Determine the (X, Y) coordinate at the center of the cell enclosing the given text.  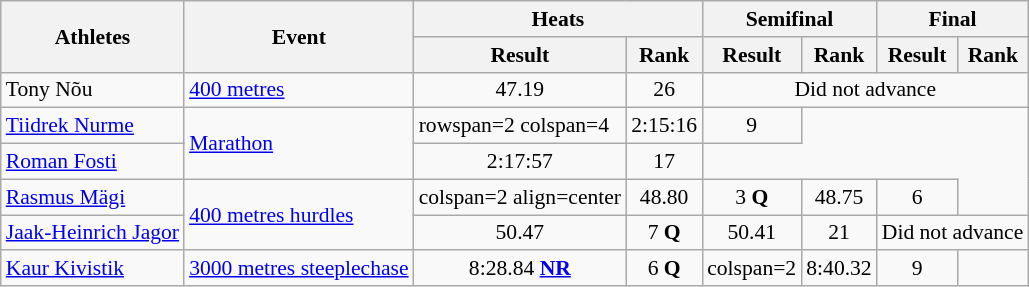
Semifinal (790, 19)
7 Q (664, 233)
rowspan=2 colspan=4 (520, 126)
Jaak-Heinrich Jagor (92, 233)
Tony Nõu (92, 90)
26 (664, 90)
8:28.84 NR (520, 269)
3 Q (752, 197)
colspan=2 align=center (520, 197)
17 (664, 162)
Final (953, 19)
6 (918, 197)
Rasmus Mägi (92, 197)
400 metres (299, 90)
400 metres hurdles (299, 214)
48.75 (838, 197)
3000 metres steeplechase (299, 269)
21 (838, 233)
Event (299, 36)
50.47 (520, 233)
50.41 (752, 233)
Kaur Kivistik (92, 269)
Marathon (299, 144)
48.80 (664, 197)
2:15:16 (664, 126)
Tiidrek Nurme (92, 126)
2:17:57 (520, 162)
Heats (558, 19)
8:40.32 (838, 269)
6 Q (664, 269)
47.19 (520, 90)
Roman Fosti (92, 162)
Athletes (92, 36)
colspan=2 (752, 269)
